Extract the (X, Y) coordinate from the center of the cell holding the provided text.  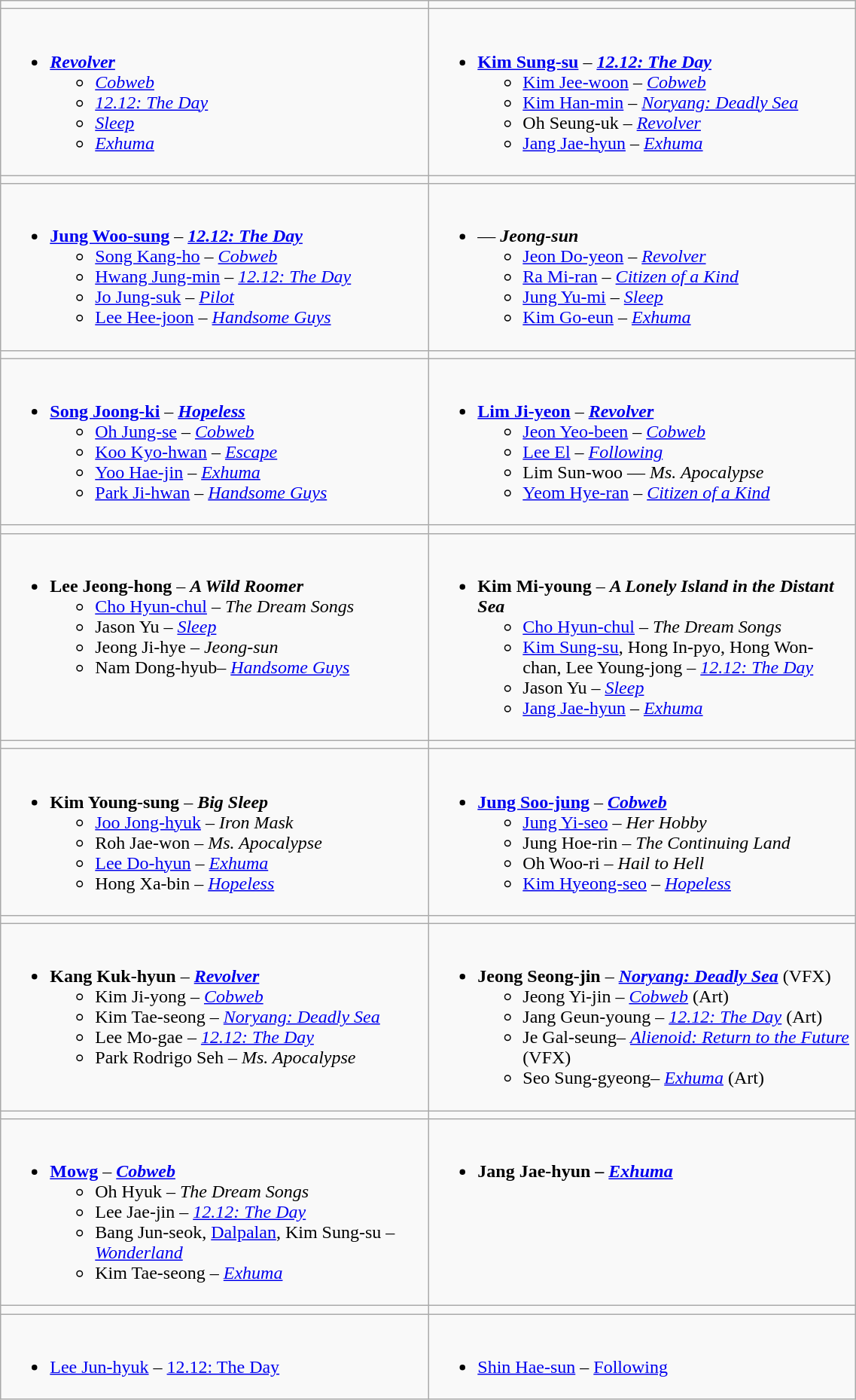
Jung Soo-jung – CobwebJung Yi-seo – Her HobbyJung Hoe-rin – The Continuing LandOh Woo-ri – Hail to HellKim Hyeong-seo – Hopeless (642, 831)
Kim Young-sung – Big SleepJoo Jong-hyuk – Iron MaskRoh Jae-won – Ms. ApocalypseLee Do-hyun – ExhumaHong Xa-bin – Hopeless (215, 831)
Lee Jun-hyuk – 12.12: The Day (215, 1357)
Lee Jeong-hong – A Wild RoomerCho Hyun-chul – The Dream SongsJason Yu – Sleep Jeong Ji-hye – Jeong-sunNam Dong-hyub– Handsome Guys (215, 637)
Lim Ji-yeon – RevolverJeon Yeo-been – CobwebLee El – FollowingLim Sun-woo — Ms. ApocalypseYeom Hye-ran – Citizen of a Kind (642, 441)
Mowg – CobwebOh Hyuk – The Dream SongsLee Jae-jin – 12.12: The DayBang Jun-seok, Dalpalan, Kim Sung-su – WonderlandKim Tae-seong – Exhuma (215, 1212)
Kim Sung-su – 12.12: The DayKim Jee-woon – CobwebKim Han-min – Noryang: Deadly SeaOh Seung-uk – RevolverJang Jae-hyun – Exhuma (642, 92)
Kang Kuk-hyun – RevolverKim Ji-yong – CobwebKim Tae-seong – Noryang: Deadly SeaLee Mo-gae – 12.12: The DayPark Rodrigo Seh – Ms. Apocalypse (215, 1017)
RevolverCobweb12.12: The DaySleepExhuma (215, 92)
— Jeong-sunJeon Do-yeon – RevolverRa Mi-ran – Citizen of a KindJung Yu-mi – SleepKim Go-eun – Exhuma (642, 267)
Jung Woo-sung – 12.12: The DaySong Kang-ho – CobwebHwang Jung-min – 12.12: The DayJo Jung-suk – PilotLee Hee-joon – Handsome Guys (215, 267)
Jang Jae-hyun – Exhuma (642, 1212)
Song Joong-ki – HopelessOh Jung-se – CobwebKoo Kyo-hwan – EscapeYoo Hae-jin – ExhumaPark Ji-hwan – Handsome Guys (215, 441)
Shin Hae-sun – Following (642, 1357)
